Detect which cell encompasses the target text, then output its (X, Y) center coordinate. 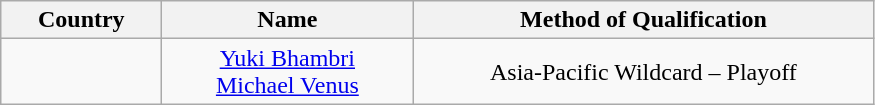
Country (82, 20)
Yuki Bhambri Michael Venus (288, 72)
Method of Qualification (644, 20)
Asia-Pacific Wildcard – Playoff (644, 72)
Name (288, 20)
